Return (x, y) of the center of cell containing provided text 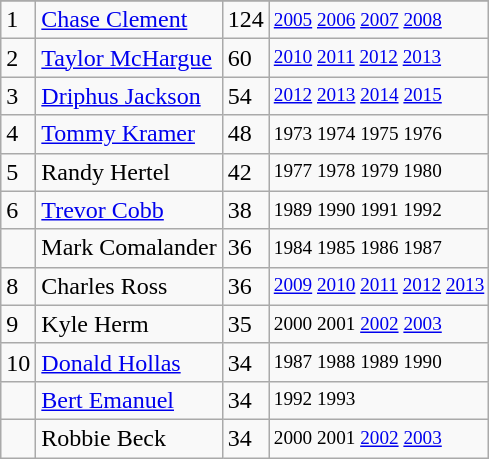
Driphus Jackson (129, 96)
Taylor McHargue (129, 58)
35 (246, 324)
Chase Clement (129, 20)
1984 1985 1986 1987 (379, 248)
Donald Hollas (129, 362)
9 (18, 324)
6 (18, 210)
Tommy Kramer (129, 134)
54 (246, 96)
38 (246, 210)
1989 1990 1991 1992 (379, 210)
3 (18, 96)
48 (246, 134)
Randy Hertel (129, 172)
1992 1993 (379, 400)
2012 2013 2014 2015 (379, 96)
2005 2006 2007 2008 (379, 20)
2 (18, 58)
Mark Comalander (129, 248)
Charles Ross (129, 286)
1987 1988 1989 1990 (379, 362)
124 (246, 20)
42 (246, 172)
Trevor Cobb (129, 210)
Kyle Herm (129, 324)
5 (18, 172)
4 (18, 134)
2010 2011 2012 2013 (379, 58)
Robbie Beck (129, 438)
8 (18, 286)
10 (18, 362)
1973 1974 1975 1976 (379, 134)
Bert Emanuel (129, 400)
1977 1978 1979 1980 (379, 172)
60 (246, 58)
1 (18, 20)
2009 2010 2011 2012 2013 (379, 286)
